From the cell containing the given text, extract its center point as (X, Y) coordinate. 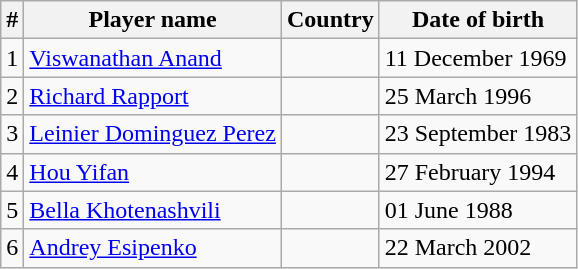
Leinier Dominguez Perez (153, 134)
27 February 1994 (478, 172)
Andrey Esipenko (153, 248)
Hou Yifan (153, 172)
6 (12, 248)
2 (12, 96)
Richard Rapport (153, 96)
Country (330, 20)
3 (12, 134)
25 March 1996 (478, 96)
Date of birth (478, 20)
5 (12, 210)
22 March 2002 (478, 248)
1 (12, 58)
Player name (153, 20)
4 (12, 172)
11 December 1969 (478, 58)
Bella Khotenashvili (153, 210)
23 September 1983 (478, 134)
# (12, 20)
Viswanathan Anand (153, 58)
01 June 1988 (478, 210)
